Identify which cell holds the provided text, then report its (X, Y) central coordinate. 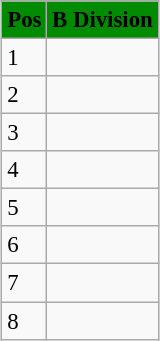
4 (24, 170)
2 (24, 95)
6 (24, 245)
1 (24, 57)
3 (24, 133)
7 (24, 283)
5 (24, 208)
Pos (24, 20)
8 (24, 321)
B Division (102, 20)
